Find where the given text appears and provide that cell's center as (x, y) coordinate. 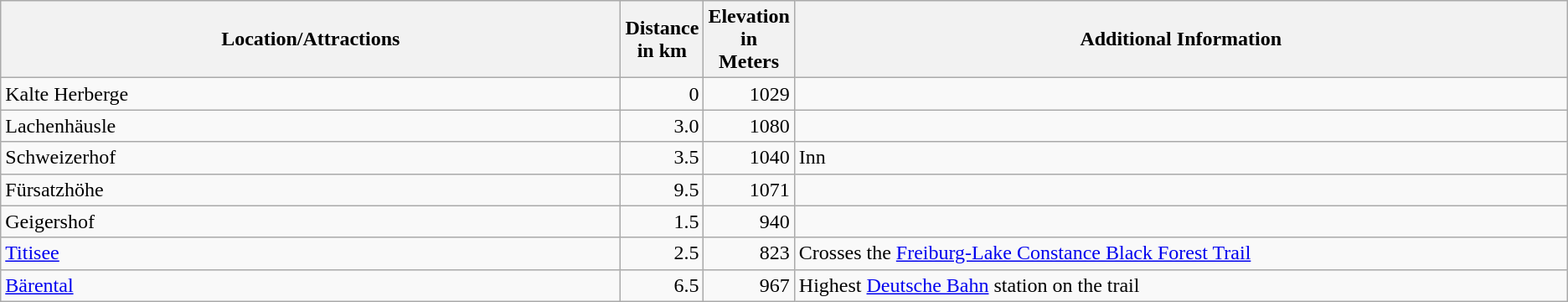
Lachenhäusle (311, 126)
3.5 (662, 158)
Kalte Herberge (311, 94)
Highest Deutsche Bahn station on the trail (1181, 285)
Bärental (311, 285)
1080 (749, 126)
6.5 (662, 285)
9.5 (662, 190)
Location/Attractions (311, 39)
Additional Information (1181, 39)
1040 (749, 158)
Elevation in Meters (749, 39)
2.5 (662, 253)
1071 (749, 190)
940 (749, 221)
Geigershof (311, 221)
Crosses the Freiburg-Lake Constance Black Forest Trail (1181, 253)
Titisee (311, 253)
823 (749, 253)
Fürsatzhöhe (311, 190)
967 (749, 285)
1.5 (662, 221)
Inn (1181, 158)
Distance in km (662, 39)
Schweizerhof (311, 158)
3.0 (662, 126)
0 (662, 94)
1029 (749, 94)
